Provide the (x, y) coordinate of the cell's center where the given text is located.  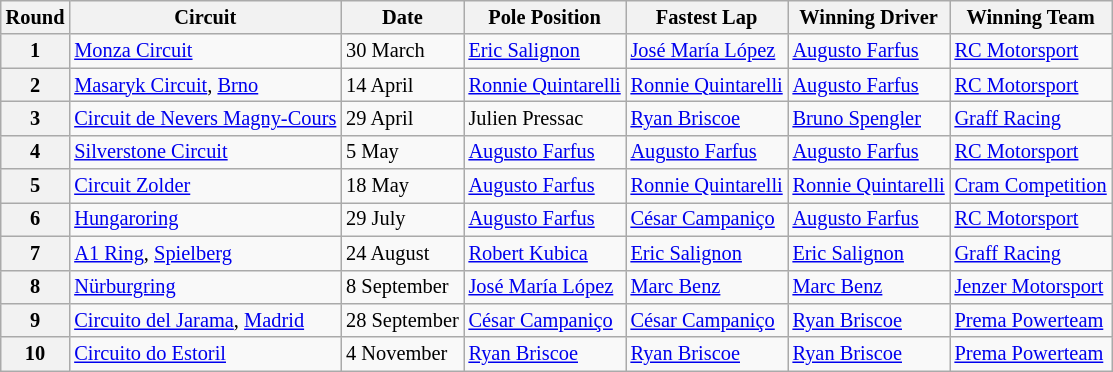
3 (36, 118)
Circuit Zolder (205, 186)
10 (36, 354)
9 (36, 320)
Fastest Lap (707, 17)
Circuit de Nevers Magny-Cours (205, 118)
A1 Ring, Spielberg (205, 253)
Date (402, 17)
Circuito do Estoril (205, 354)
Circuit (205, 17)
29 July (402, 219)
8 September (402, 287)
Pole Position (545, 17)
30 March (402, 51)
Jenzer Motorsport (1031, 287)
Winning Driver (869, 17)
Masaryk Circuit, Brno (205, 85)
2 (36, 85)
5 May (402, 152)
6 (36, 219)
18 May (402, 186)
24 August (402, 253)
Robert Kubica (545, 253)
14 April (402, 85)
Winning Team (1031, 17)
8 (36, 287)
1 (36, 51)
4 November (402, 354)
Round (36, 17)
4 (36, 152)
Nürburgring (205, 287)
Monza Circuit (205, 51)
Bruno Spengler (869, 118)
5 (36, 186)
Julien Pressac (545, 118)
Silverstone Circuit (205, 152)
Hungaroring (205, 219)
7 (36, 253)
28 September (402, 320)
Cram Competition (1031, 186)
29 April (402, 118)
Circuito del Jarama, Madrid (205, 320)
